Identify which cell holds the provided text, then report its (X, Y) central coordinate. 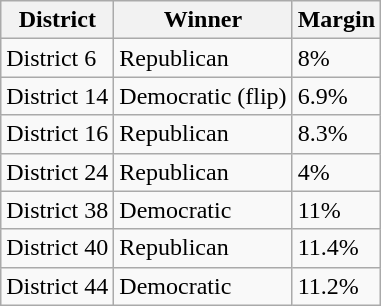
District 44 (58, 286)
4% (336, 172)
11.2% (336, 286)
6.9% (336, 96)
Democratic (flip) (203, 96)
11.4% (336, 248)
Winner (203, 20)
District 14 (58, 96)
District 6 (58, 58)
District 40 (58, 248)
Margin (336, 20)
8% (336, 58)
District 16 (58, 134)
8.3% (336, 134)
District 38 (58, 210)
District (58, 20)
District 24 (58, 172)
11% (336, 210)
